Pinpoint the cell where the given text exists, returning its (X, Y) midpoint coordinate. 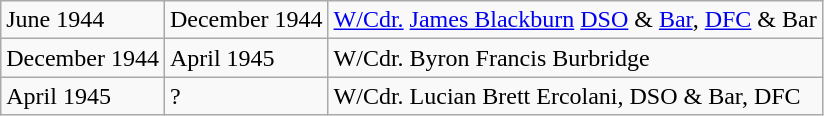
W/Cdr. Lucian Brett Ercolani, DSO & Bar, DFC (575, 96)
June 1944 (83, 20)
W/Cdr. Byron Francis Burbridge (575, 58)
? (246, 96)
W/Cdr. James Blackburn DSO & Bar, DFC & Bar (575, 20)
